Output the [x, y] coordinate of the center of the cell containing the given text.  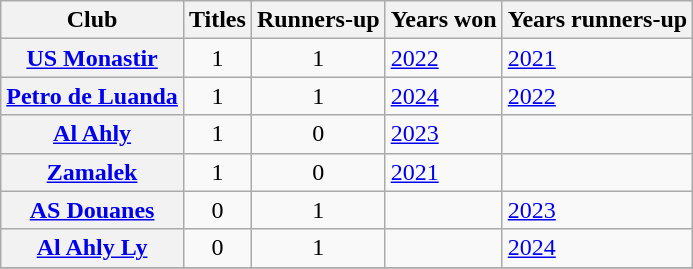
AS Douanes [92, 210]
Years won [444, 20]
Runners-up [318, 20]
Titles [217, 20]
Al Ahly [92, 134]
US Monastir [92, 58]
Years runners-up [597, 20]
Petro de Luanda [92, 96]
Club [92, 20]
Zamalek [92, 172]
Al Ahly Ly [92, 248]
